Search for the cell housing the specified text and yield its [X, Y] center coordinate. 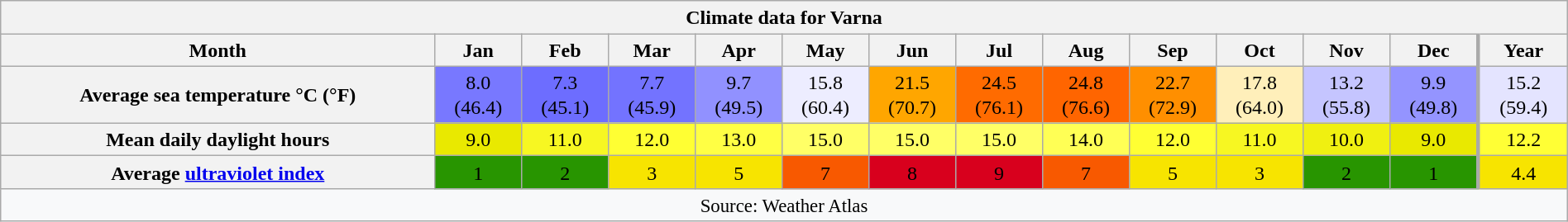
14.0 [1087, 139]
12.2 [1523, 139]
21.5(70.7) [913, 94]
10.0 [1346, 139]
Climate data for Varna [784, 17]
Sep [1173, 50]
13.0 [739, 139]
13.2(55.8) [1346, 94]
8 [913, 172]
Apr [739, 50]
Average sea temperature °C (°F) [218, 94]
4.4 [1523, 172]
Oct [1260, 50]
7.7(45.9) [652, 94]
9.9(49.8) [1434, 94]
24.8(76.6) [1087, 94]
Jun [913, 50]
Source: Weather Atlas [784, 205]
Dec [1434, 50]
Aug [1087, 50]
17.8(64.0) [1260, 94]
24.5(76.1) [999, 94]
22.7(72.9) [1173, 94]
7.3(45.1) [566, 94]
Nov [1346, 50]
9.7(49.5) [739, 94]
May [825, 50]
Average ultraviolet index [218, 172]
Year [1523, 50]
15.2(59.4) [1523, 94]
15.8(60.4) [825, 94]
9 [999, 172]
Feb [566, 50]
Jul [999, 50]
Mar [652, 50]
Mean daily daylight hours [218, 139]
Jan [478, 50]
Month [218, 50]
8.0(46.4) [478, 94]
